Search for the cell housing the specified text and yield its [x, y] center coordinate. 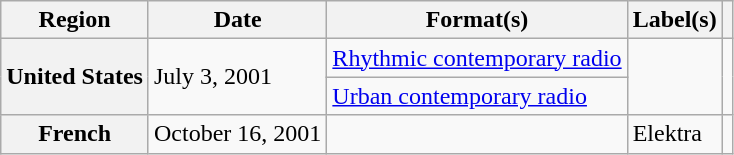
Region [75, 20]
Elektra [674, 134]
Label(s) [674, 20]
French [75, 134]
United States [75, 77]
Format(s) [477, 20]
Rhythmic contemporary radio [477, 58]
Urban contemporary radio [477, 96]
Date [237, 20]
July 3, 2001 [237, 77]
October 16, 2001 [237, 134]
